Find where the given text appears and provide that cell's center as [x, y] coordinate. 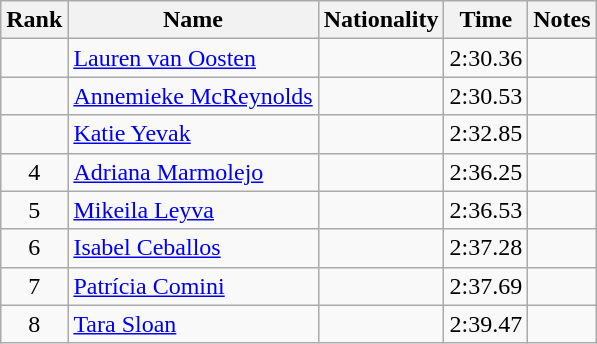
4 [34, 172]
8 [34, 324]
Rank [34, 20]
Time [486, 20]
Nationality [381, 20]
2:30.36 [486, 58]
Isabel Ceballos [193, 248]
2:37.28 [486, 248]
2:30.53 [486, 96]
Adriana Marmolejo [193, 172]
5 [34, 210]
2:37.69 [486, 286]
Lauren van Oosten [193, 58]
Name [193, 20]
2:39.47 [486, 324]
Mikeila Leyva [193, 210]
7 [34, 286]
Notes [562, 20]
Annemieke McReynolds [193, 96]
2:36.25 [486, 172]
2:36.53 [486, 210]
6 [34, 248]
Tara Sloan [193, 324]
Katie Yevak [193, 134]
2:32.85 [486, 134]
Patrícia Comini [193, 286]
